Pinpoint the cell where the given text exists, returning its [x, y] midpoint coordinate. 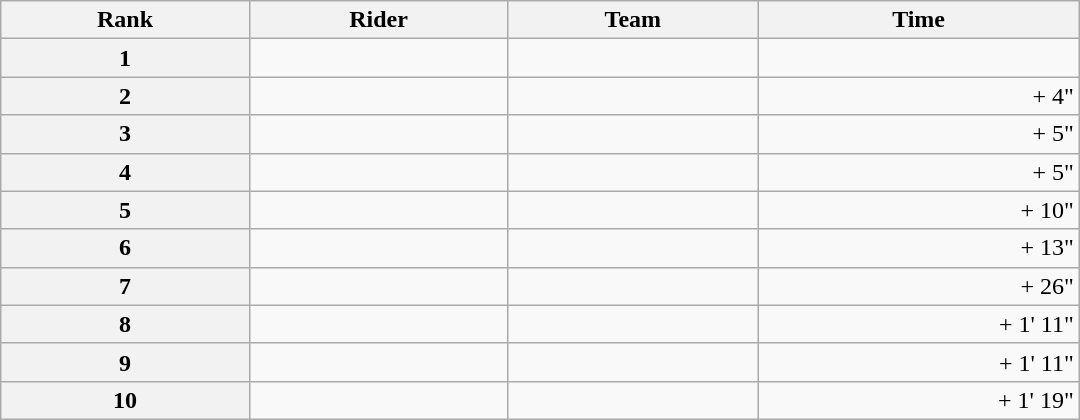
6 [126, 248]
5 [126, 210]
1 [126, 58]
8 [126, 324]
+ 13" [918, 248]
7 [126, 286]
Team [633, 20]
2 [126, 96]
+ 1' 19" [918, 400]
Rider [378, 20]
+ 26" [918, 286]
3 [126, 134]
+ 4" [918, 96]
Time [918, 20]
10 [126, 400]
4 [126, 172]
Rank [126, 20]
+ 10" [918, 210]
9 [126, 362]
